Search for the cell housing the specified text and yield its [x, y] center coordinate. 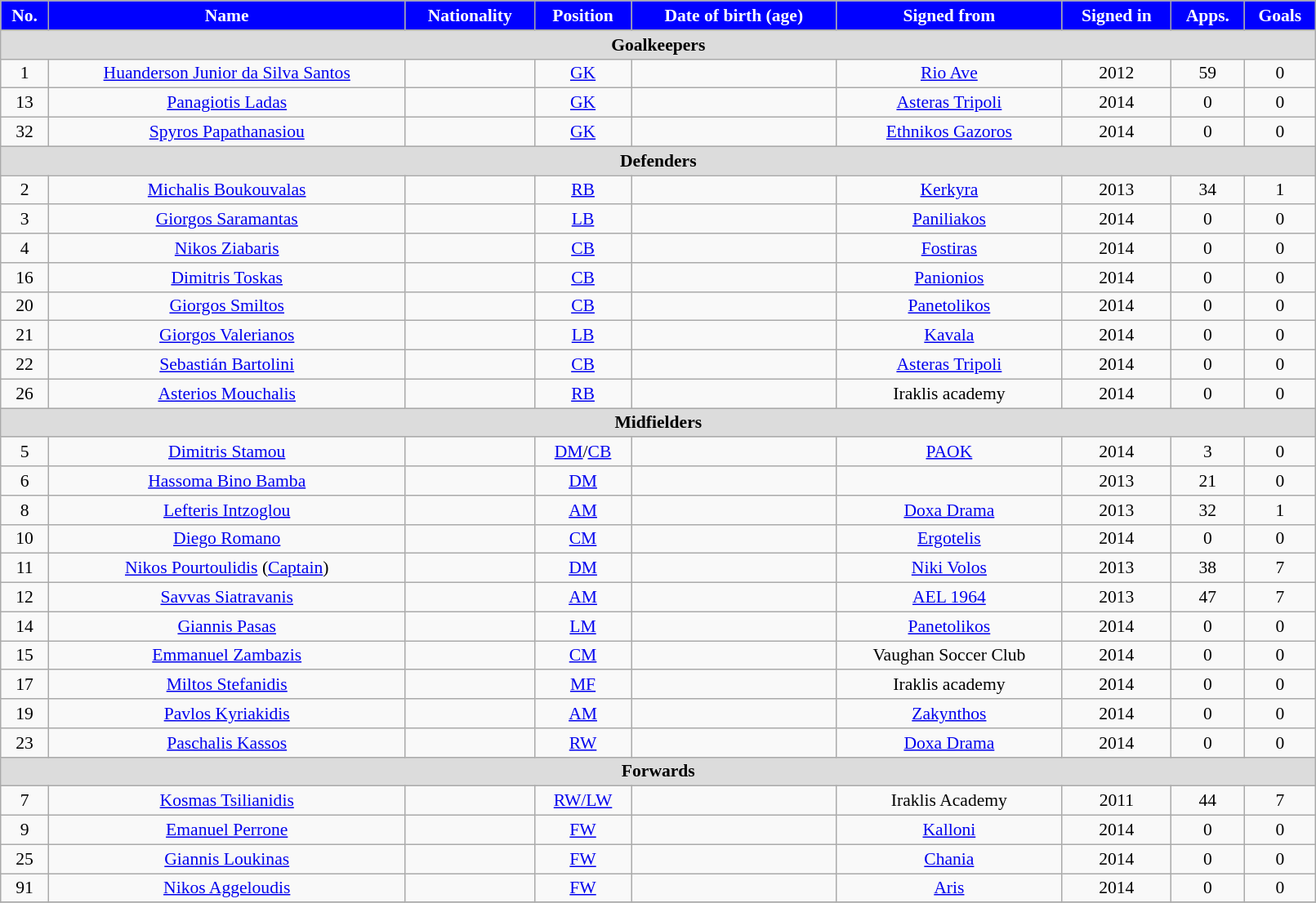
MF [582, 685]
6 [25, 481]
Kalloni [949, 830]
Miltos Stefanidis [227, 685]
Name [227, 16]
Ethnikos Gazoros [949, 132]
Nikos Aggeloudis [227, 888]
Signed from [949, 16]
5 [25, 452]
DM/CB [582, 452]
Chania [949, 859]
Niki Volos [949, 568]
Michalis Boukouvalas [227, 190]
Dimitris Toskas [227, 278]
Giannis Pasas [227, 626]
44 [1207, 801]
Paniliakos [949, 220]
Aris [949, 888]
Diego Romano [227, 539]
Fostiras [949, 248]
10 [25, 539]
Emanuel Perrone [227, 830]
Huanderson Junior da Silva Santos [227, 73]
16 [25, 278]
25 [25, 859]
Giorgos Saramantas [227, 220]
Lefteris Intzoglou [227, 510]
Emmanuel Zambazis [227, 656]
Signed in [1117, 16]
No. [25, 16]
Panagiotis Ladas [227, 103]
17 [25, 685]
Defenders [658, 161]
12 [25, 598]
15 [25, 656]
9 [25, 830]
2012 [1117, 73]
Giorgos Valerianos [227, 336]
23 [25, 743]
Asterios Mouchalis [227, 394]
Nikos Pourtoulidis (Captain) [227, 568]
Giannis Loukinas [227, 859]
26 [25, 394]
Hassoma Bino Bamba [227, 481]
Savvas Siatravanis [227, 598]
Zakynthos [949, 714]
2011 [1117, 801]
RW [582, 743]
Apps. [1207, 16]
LM [582, 626]
AEL 1964 [949, 598]
Nationality [470, 16]
RW/LW [582, 801]
Goalkeepers [658, 45]
19 [25, 714]
Kerkyra [949, 190]
20 [25, 306]
14 [25, 626]
Dimitris Stamou [227, 452]
91 [25, 888]
Giorgos Smiltos [227, 306]
11 [25, 568]
Midfielders [658, 423]
Position [582, 16]
4 [25, 248]
13 [25, 103]
8 [25, 510]
22 [25, 365]
PAOK [949, 452]
Ergotelis [949, 539]
59 [1207, 73]
Pavlos Kyriakidis [227, 714]
Goals [1280, 16]
Paschalis Kassos [227, 743]
Vaughan Soccer Club [949, 656]
38 [1207, 568]
Spyros Papathanasiou [227, 132]
Kavala [949, 336]
2 [25, 190]
Panionios [949, 278]
Sebastián Bartolini [227, 365]
Nikos Ziabaris [227, 248]
34 [1207, 190]
Rio Ave [949, 73]
Forwards [658, 772]
Iraklis Academy [949, 801]
Date of birth (age) [734, 16]
Kosmas Tsilianidis [227, 801]
47 [1207, 598]
